Locate the cell with the specified text and output its (X, Y) center coordinate. 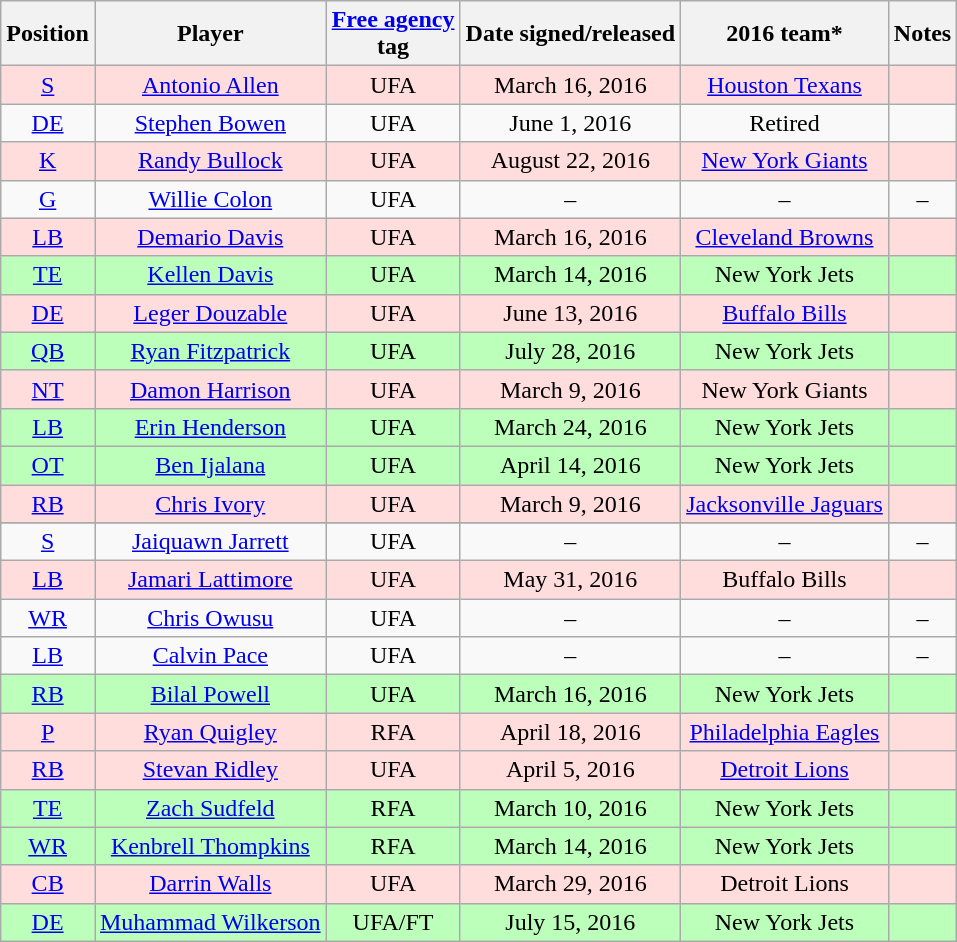
Erin Henderson (210, 427)
Ryan Quigley (210, 732)
Ryan Fitzpatrick (210, 351)
Position (48, 34)
July 15, 2016 (570, 922)
2016 team* (785, 34)
April 18, 2016 (570, 732)
Chris Owusu (210, 618)
April 14, 2016 (570, 465)
March 24, 2016 (570, 427)
QB (48, 351)
Stevan Ridley (210, 770)
G (48, 199)
NT (48, 389)
Randy Bullock (210, 161)
Chris Ivory (210, 503)
P (48, 732)
June 1, 2016 (570, 123)
Demario Davis (210, 237)
Retired (785, 123)
July 28, 2016 (570, 351)
CB (48, 884)
Jaiquawn Jarrett (210, 542)
May 31, 2016 (570, 580)
March 10, 2016 (570, 808)
Philadelphia Eagles (785, 732)
Kenbrell Thompkins (210, 846)
August 22, 2016 (570, 161)
Jamari Lattimore (210, 580)
Houston Texans (785, 85)
Free agencytag (393, 34)
Date signed/released (570, 34)
Calvin Pace (210, 656)
Cleveland Browns (785, 237)
Bilal Powell (210, 694)
April 5, 2016 (570, 770)
Willie Colon (210, 199)
Player (210, 34)
March 29, 2016 (570, 884)
UFA/FT (393, 922)
Zach Sudfeld (210, 808)
Jacksonville Jaguars (785, 503)
Ben Ijalana (210, 465)
Damon Harrison (210, 389)
Antonio Allen (210, 85)
Stephen Bowen (210, 123)
K (48, 161)
Notes (922, 34)
Darrin Walls (210, 884)
OT (48, 465)
Leger Douzable (210, 313)
Kellen Davis (210, 275)
June 13, 2016 (570, 313)
Muhammad Wilkerson (210, 922)
